From the cell containing the given text, extract its center point as [X, Y] coordinate. 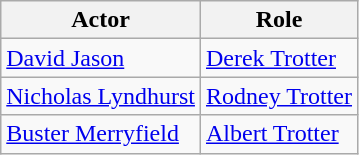
Derek Trotter [278, 58]
David Jason [101, 58]
Rodney Trotter [278, 96]
Role [278, 20]
Albert Trotter [278, 134]
Buster Merryfield [101, 134]
Nicholas Lyndhurst [101, 96]
Actor [101, 20]
